Extract the [X, Y] coordinate from the center of the cell holding the provided text.  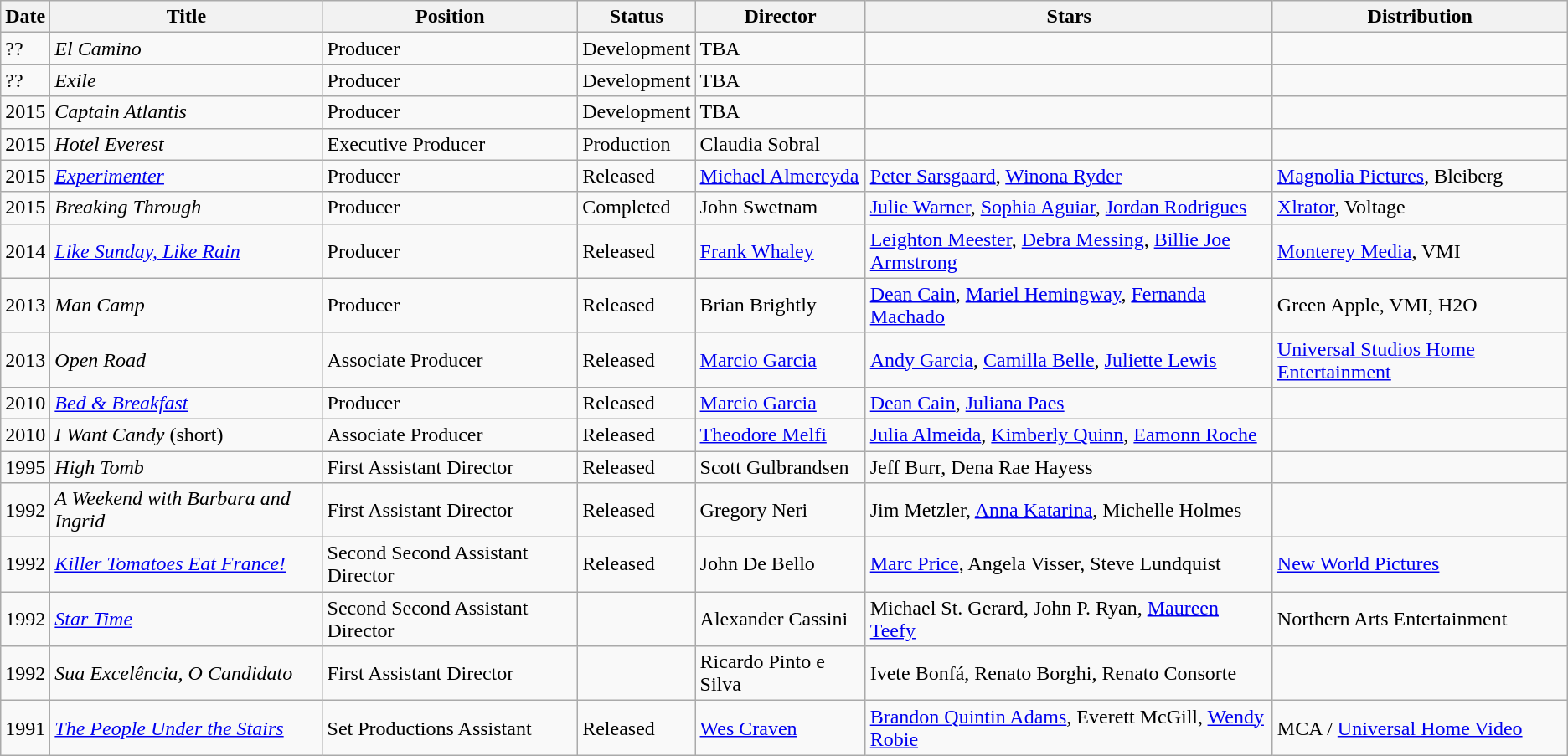
Director [781, 17]
Michael St. Gerard, John P. Ryan, Maureen Teefy [1069, 620]
Sua Excelência, O Candidato [186, 673]
Completed [637, 208]
Leighton Meester, Debra Messing, Billie Joe Armstrong [1069, 251]
2014 [25, 251]
Distribution [1420, 17]
Breaking Through [186, 208]
Monterey Media, VMI [1420, 251]
Like Sunday, Like Rain [186, 251]
Man Camp [186, 305]
Andy Garcia, Camilla Belle, Juliette Lewis [1069, 360]
Experimenter [186, 176]
The People Under the Stairs [186, 728]
Brandon Quintin Adams, Everett McGill, Wendy Robie [1069, 728]
John Swetnam [781, 208]
Marc Price, Angela Visser, Steve Lundquist [1069, 564]
Stars [1069, 17]
Julia Almeida, Kimberly Quinn, Eamonn Roche [1069, 435]
High Tomb [186, 466]
Title [186, 17]
1991 [25, 728]
Wes Craven [781, 728]
Jeff Burr, Dena Rae Hayess [1069, 466]
Status [637, 17]
Michael Almereyda [781, 176]
Ivete Bonfá, Renato Borghi, Renato Consorte [1069, 673]
MCA / Universal Home Video [1420, 728]
I Want Candy (short) [186, 435]
Magnolia Pictures, Bleiberg [1420, 176]
Ricardo Pinto e Silva [781, 673]
Julie Warner, Sophia Aguiar, Jordan Rodrigues [1069, 208]
Northern Arts Entertainment [1420, 620]
Alexander Cassini [781, 620]
Production [637, 144]
Universal Studios Home Entertainment [1420, 360]
Xlrator, Voltage [1420, 208]
Peter Sarsgaard, Winona Ryder [1069, 176]
John De Bello [781, 564]
Frank Whaley [781, 251]
Gregory Neri [781, 511]
Brian Brightly [781, 305]
Date [25, 17]
New World Pictures [1420, 564]
Dean Cain, Juliana Paes [1069, 403]
Hotel Everest [186, 144]
Green Apple, VMI, H2O [1420, 305]
Position [451, 17]
Exile [186, 80]
Jim Metzler, Anna Katarina, Michelle Holmes [1069, 511]
Executive Producer [451, 144]
Set Productions Assistant [451, 728]
El Camino [186, 49]
Killer Tomatoes Eat France! [186, 564]
Star Time [186, 620]
Claudia Sobral [781, 144]
Open Road [186, 360]
A Weekend with Barbara and Ingrid [186, 511]
Theodore Melfi [781, 435]
Scott Gulbrandsen [781, 466]
1995 [25, 466]
Captain Atlantis [186, 112]
Dean Cain, Mariel Hemingway, Fernanda Machado [1069, 305]
Bed & Breakfast [186, 403]
